Find where the given text appears and provide that cell's center as (x, y) coordinate. 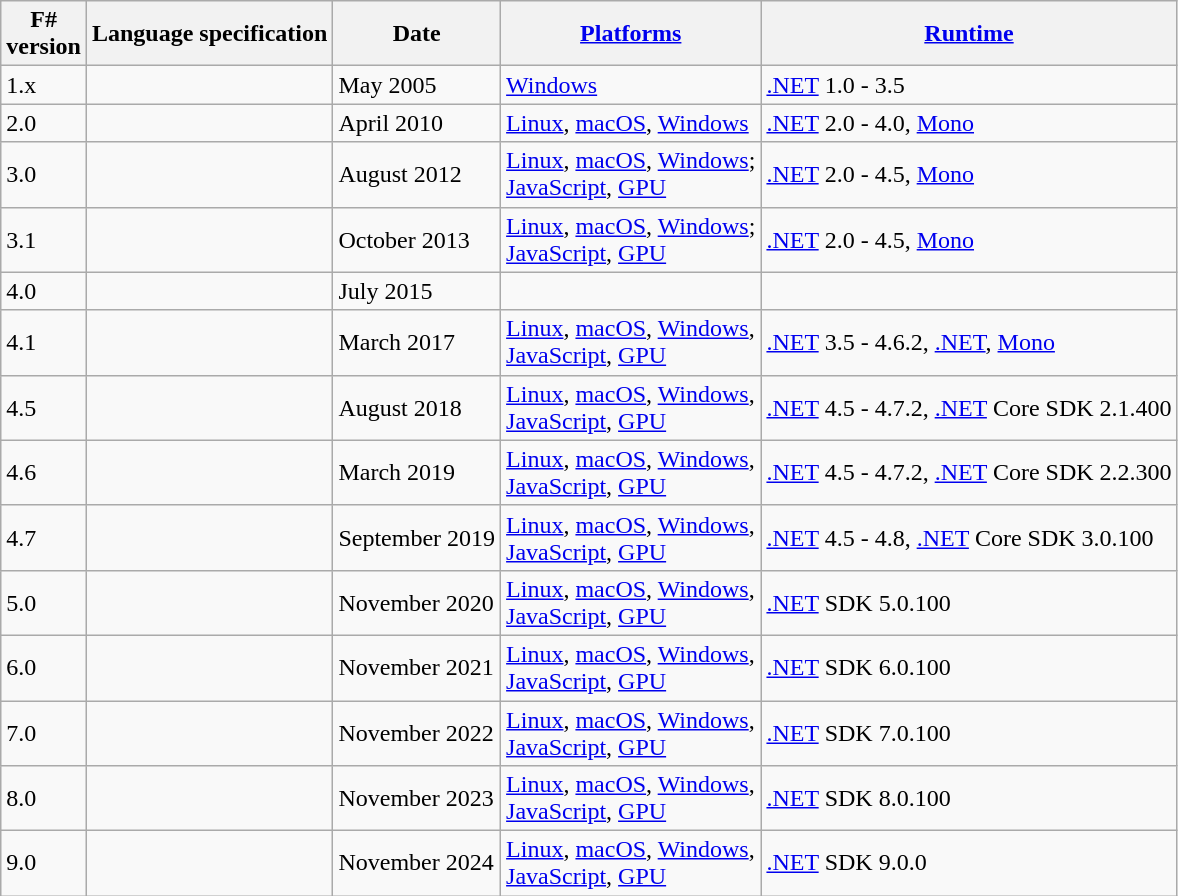
.NET 2.0 - 4.0, Mono (969, 123)
.NET 4.5 - 4.7.2, .NET Core SDK 2.2.300 (969, 472)
.NET 4.5 - 4.8, .NET Core SDK 3.0.100 (969, 538)
November 2024 (417, 864)
August 2018 (417, 408)
4.5 (44, 408)
April 2010 (417, 123)
Platforms (631, 34)
.NET SDK 6.0.100 (969, 668)
July 2015 (417, 291)
March 2019 (417, 472)
7.0 (44, 732)
4.7 (44, 538)
9.0 (44, 864)
.NET SDK 7.0.100 (969, 732)
3.1 (44, 240)
4.6 (44, 472)
Runtime (969, 34)
Windows (631, 85)
2.0 (44, 123)
Date (417, 34)
November 2023 (417, 798)
.NET 4.5 - 4.7.2, .NET Core SDK 2.1.400 (969, 408)
November 2021 (417, 668)
October 2013 (417, 240)
November 2020 (417, 602)
August 2012 (417, 174)
4.1 (44, 342)
5.0 (44, 602)
.NET 3.5 - 4.6.2, .NET, Mono (969, 342)
Language specification (209, 34)
Linux, macOS, Windows (631, 123)
4.0 (44, 291)
F#version (44, 34)
September 2019 (417, 538)
.NET SDK 5.0.100 (969, 602)
May 2005 (417, 85)
.NET SDK 9.0.0 (969, 864)
1.x (44, 85)
.NET SDK 8.0.100 (969, 798)
3.0 (44, 174)
.NET 1.0 - 3.5 (969, 85)
8.0 (44, 798)
November 2022 (417, 732)
6.0 (44, 668)
March 2017 (417, 342)
